Detect which cell encompasses the target text, then output its [X, Y] center coordinate. 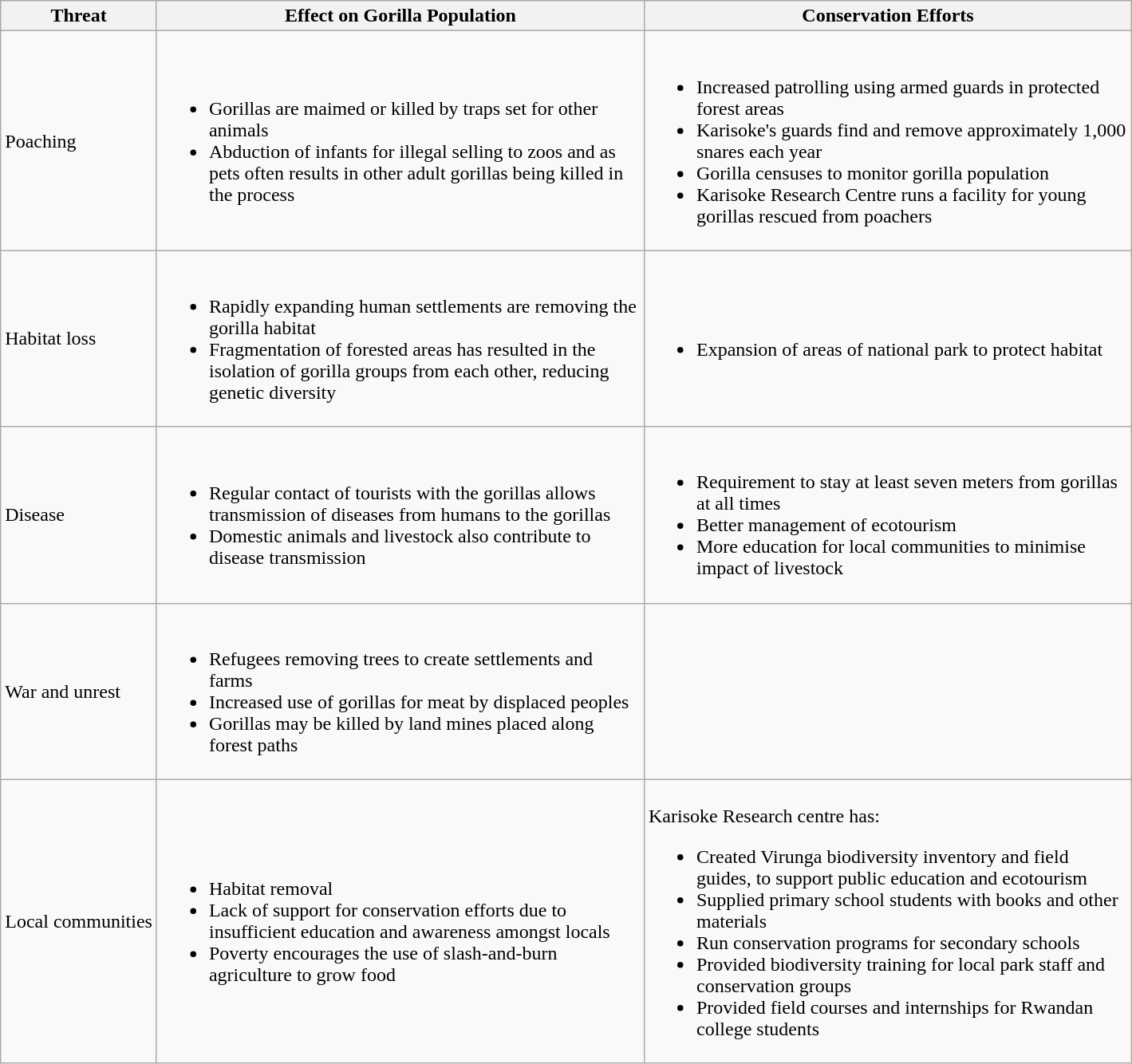
Effect on Gorilla Population [400, 16]
War and unrest [79, 691]
Conservation Efforts [887, 16]
Poaching [79, 140]
Threat [79, 16]
Local communities [79, 921]
Habitat loss [79, 338]
Expansion of areas of national park to protect habitat [887, 338]
Disease [79, 515]
